Search for the cell housing the specified text and yield its (x, y) center coordinate. 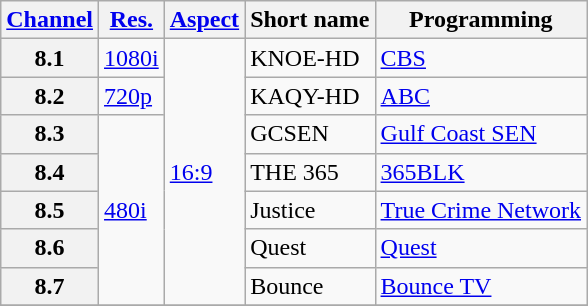
ABC (481, 96)
Bounce (310, 286)
Gulf Coast SEN (481, 134)
8.7 (50, 286)
8.1 (50, 58)
Bounce TV (481, 286)
16:9 (204, 172)
Justice (310, 210)
8.3 (50, 134)
Res. (132, 20)
THE 365 (310, 172)
1080i (132, 58)
720p (132, 96)
CBS (481, 58)
Channel (50, 20)
365BLK (481, 172)
Aspect (204, 20)
8.2 (50, 96)
KNOE-HD (310, 58)
Programming (481, 20)
KAQY-HD (310, 96)
8.4 (50, 172)
8.6 (50, 248)
Short name (310, 20)
GCSEN (310, 134)
True Crime Network (481, 210)
8.5 (50, 210)
480i (132, 210)
